Return the (X, Y) coordinate for the center point of the cell that contains the specified text.  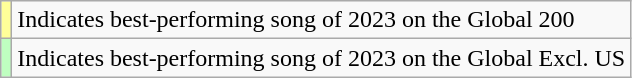
Indicates best-performing song of 2023 on the Global Excl. US (322, 58)
Indicates best-performing song of 2023 on the Global 200 (322, 20)
